Detect which cell encompasses the target text, then output its (X, Y) center coordinate. 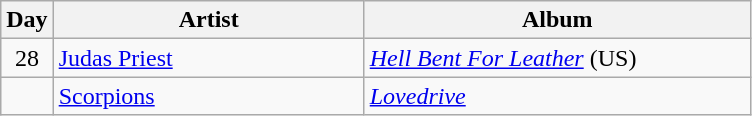
Artist (208, 20)
Album (557, 20)
Judas Priest (208, 58)
Scorpions (208, 96)
Lovedrive (557, 96)
Hell Bent For Leather (US) (557, 58)
Day (27, 20)
28 (27, 58)
